Find where the given text appears and provide that cell's center as (x, y) coordinate. 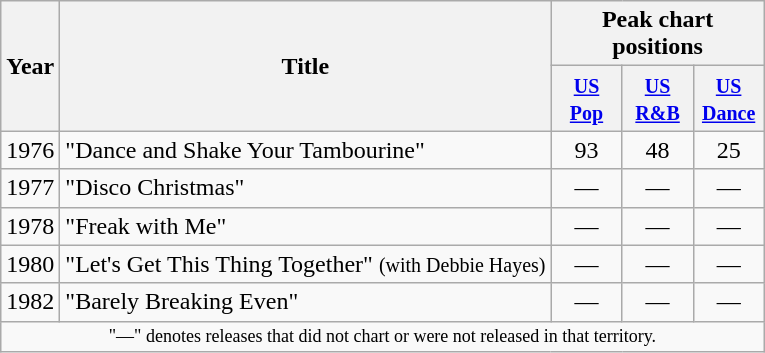
US R&B (658, 98)
1977 (30, 188)
"Freak with Me" (306, 226)
Peak chart positions (658, 34)
1980 (30, 264)
25 (728, 150)
1976 (30, 150)
"Barely Breaking Even" (306, 302)
Year (30, 66)
1982 (30, 302)
93 (586, 150)
48 (658, 150)
"—" denotes releases that did not chart or were not released in that territory. (382, 336)
"Disco Christmas" (306, 188)
1978 (30, 226)
US Dance (728, 98)
"Let's Get This Thing Together" (with Debbie Hayes) (306, 264)
Title (306, 66)
US Pop (586, 98)
"Dance and Shake Your Tambourine" (306, 150)
